Identify which cell holds the provided text, then report its [x, y] central coordinate. 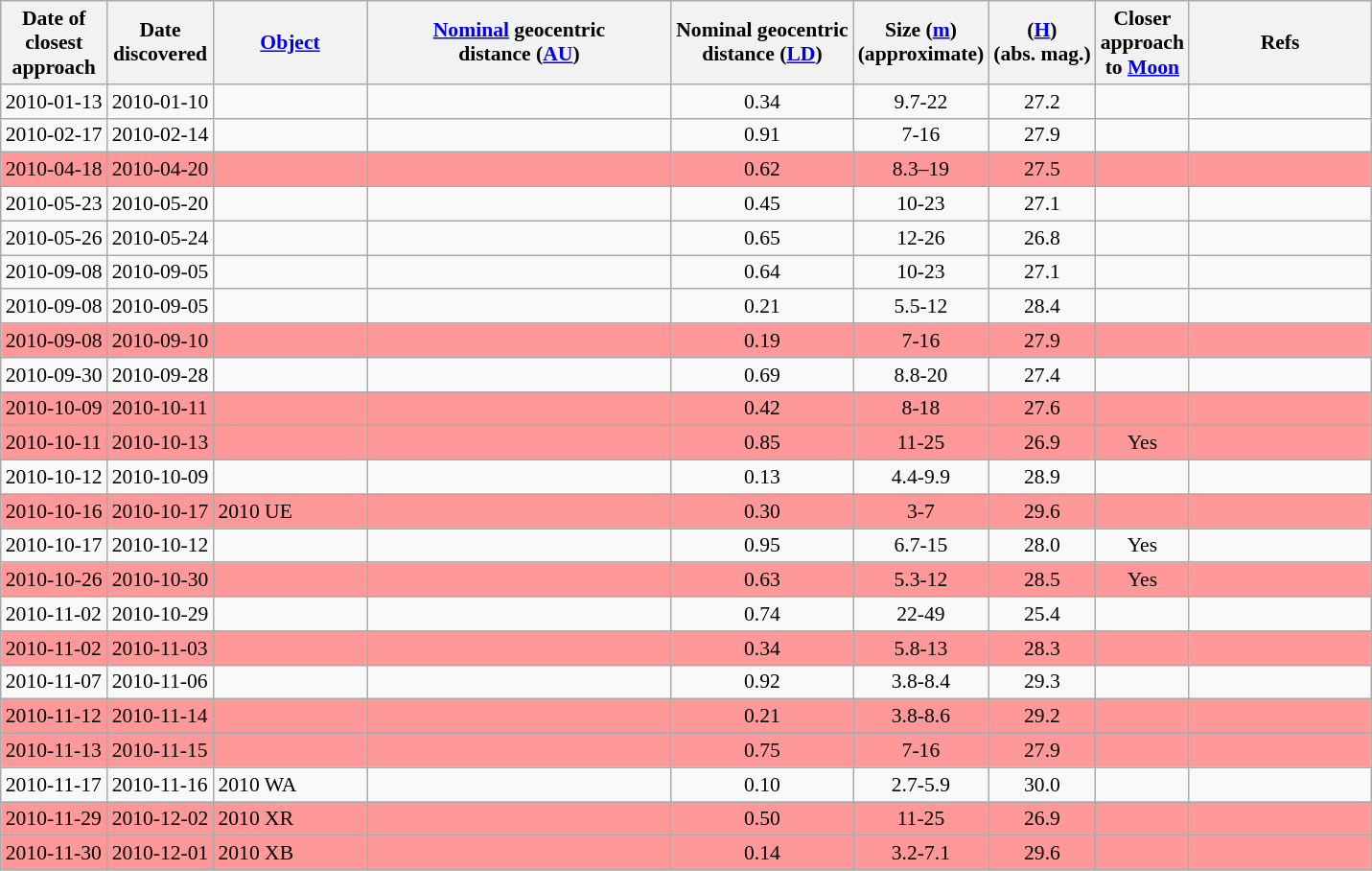
0.62 [761, 170]
8.8-20 [921, 375]
2010-05-24 [161, 238]
0.95 [761, 546]
5.3-12 [921, 580]
2010-05-23 [54, 204]
0.42 [761, 409]
0.19 [761, 341]
28.3 [1041, 648]
Size (m)(approximate) [921, 42]
27.2 [1041, 102]
2010-05-26 [54, 238]
2.7-5.9 [921, 785]
3-7 [921, 511]
Datediscovered [161, 42]
Date ofclosestapproach [54, 42]
0.14 [761, 854]
2010-11-29 [54, 819]
27.6 [1041, 409]
27.5 [1041, 170]
2010-11-30 [54, 854]
3.8-8.6 [921, 717]
8-18 [921, 409]
0.13 [761, 478]
6.7-15 [921, 546]
28.5 [1041, 580]
2010-02-17 [54, 135]
0.45 [761, 204]
4.4-9.9 [921, 478]
0.10 [761, 785]
0.30 [761, 511]
0.75 [761, 751]
2010-11-17 [54, 785]
2010-11-16 [161, 785]
28.0 [1041, 546]
2010 XR [290, 819]
Nominal geocentricdistance (LD) [761, 42]
0.91 [761, 135]
25.4 [1041, 614]
Object [290, 42]
2010-11-15 [161, 751]
12-26 [921, 238]
2010-10-13 [161, 443]
0.85 [761, 443]
3.2-7.1 [921, 854]
2010-09-28 [161, 375]
5.5-12 [921, 307]
0.74 [761, 614]
Nominal geocentricdistance (AU) [520, 42]
28.4 [1041, 307]
2010-11-13 [54, 751]
2010-05-20 [161, 204]
2010-09-30 [54, 375]
2010-11-12 [54, 717]
2010-11-07 [54, 682]
27.4 [1041, 375]
2010-10-26 [54, 580]
28.9 [1041, 478]
0.69 [761, 375]
2010-01-10 [161, 102]
9.7-22 [921, 102]
22-49 [921, 614]
2010-04-18 [54, 170]
2010-09-10 [161, 341]
2010 UE [290, 511]
(H)(abs. mag.) [1041, 42]
2010-11-14 [161, 717]
Refs [1280, 42]
29.3 [1041, 682]
0.65 [761, 238]
2010-10-30 [161, 580]
2010-01-13 [54, 102]
0.64 [761, 272]
5.8-13 [921, 648]
2010 XB [290, 854]
8.3–19 [921, 170]
2010-02-14 [161, 135]
29.2 [1041, 717]
2010 WA [290, 785]
3.8-8.4 [921, 682]
26.8 [1041, 238]
0.92 [761, 682]
2010-11-06 [161, 682]
0.63 [761, 580]
0.50 [761, 819]
2010-10-29 [161, 614]
2010-12-02 [161, 819]
Closerapproachto Moon [1143, 42]
2010-10-16 [54, 511]
2010-04-20 [161, 170]
2010-12-01 [161, 854]
2010-11-03 [161, 648]
30.0 [1041, 785]
